Detect which cell encompasses the target text, then output its [X, Y] center coordinate. 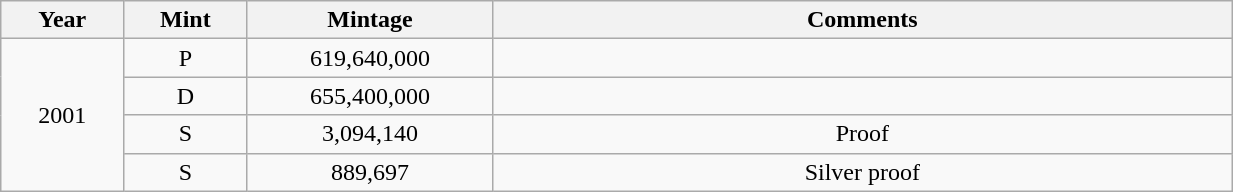
3,094,140 [370, 134]
2001 [62, 115]
Silver proof [862, 172]
619,640,000 [370, 58]
Mintage [370, 20]
Proof [862, 134]
889,697 [370, 172]
Mint [186, 20]
P [186, 58]
655,400,000 [370, 96]
D [186, 96]
Year [62, 20]
Comments [862, 20]
